From the cell containing the given text, extract its center point as [x, y] coordinate. 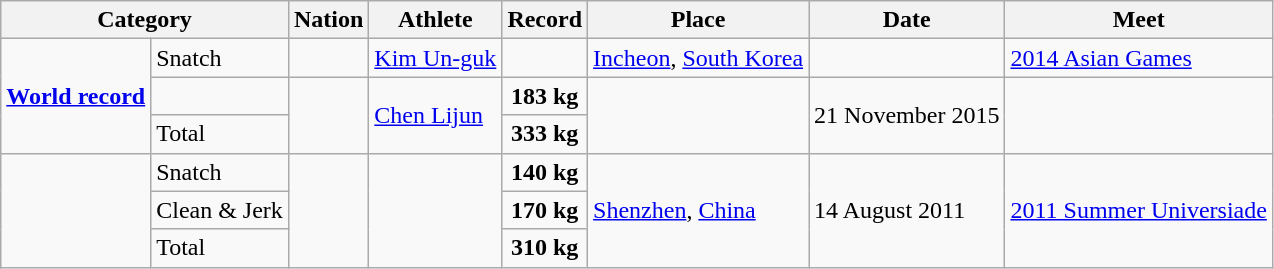
Incheon, South Korea [698, 58]
Meet [1138, 20]
Kim Un-guk [436, 58]
170 kg [545, 210]
2011 Summer Universiade [1138, 210]
Category [145, 20]
Record [545, 20]
Place [698, 20]
183 kg [545, 96]
Date [907, 20]
Chen Lijun [436, 115]
Athlete [436, 20]
21 November 2015 [907, 115]
Clean & Jerk [220, 210]
Shenzhen, China [698, 210]
Nation [328, 20]
14 August 2011 [907, 210]
333 kg [545, 134]
140 kg [545, 172]
310 kg [545, 248]
2014 Asian Games [1138, 58]
World record [76, 96]
